Return the [X, Y] coordinate for the center point of the cell that contains the specified text.  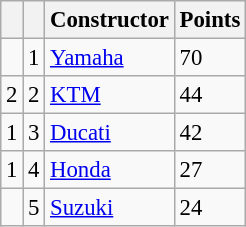
Points [210, 20]
24 [210, 208]
KTM [110, 95]
Ducati [110, 133]
Suzuki [110, 208]
Yamaha [110, 58]
5 [34, 208]
70 [210, 58]
44 [210, 95]
3 [34, 133]
Honda [110, 170]
4 [34, 170]
Constructor [110, 20]
42 [210, 133]
27 [210, 170]
